Detect which cell encompasses the target text, then output its [x, y] center coordinate. 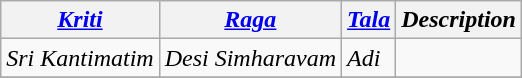
Kriti [80, 20]
Raga [250, 20]
Description [459, 20]
Desi Simharavam [250, 58]
Sri Kantimatim [80, 58]
Adi [369, 58]
Tala [369, 20]
